For the text-containing cell, return its midpoint in [x, y] coordinate format. 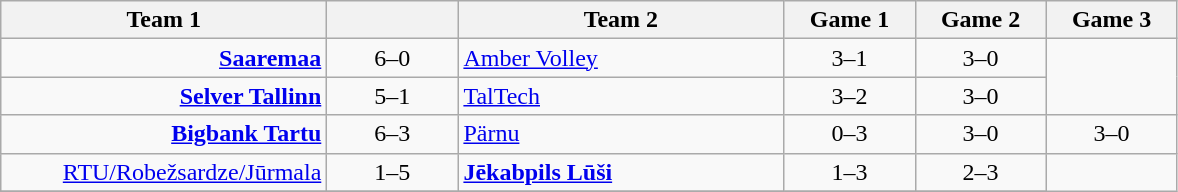
Team 1 [164, 20]
Game 2 [980, 20]
0–3 [850, 134]
3–1 [850, 58]
1–3 [850, 172]
Saaremaa [164, 58]
Team 2 [621, 20]
1–5 [392, 172]
TalTech [621, 96]
Bigbank Tartu [164, 134]
6–3 [392, 134]
RTU/Robežsardze/Jūrmala [164, 172]
Selver Tallinn [164, 96]
Jēkabpils Lūši [621, 172]
Amber Volley [621, 58]
3–2 [850, 96]
6–0 [392, 58]
2–3 [980, 172]
5–1 [392, 96]
Game 1 [850, 20]
Pärnu [621, 134]
Game 3 [1112, 20]
